Return the [x, y] coordinate for the center point of the cell that contains the specified text.  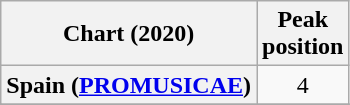
Chart (2020) [129, 34]
4 [303, 85]
Spain (PROMUSICAE) [129, 85]
Peakposition [303, 34]
